Determine the (X, Y) coordinate at the center of the cell enclosing the given text.  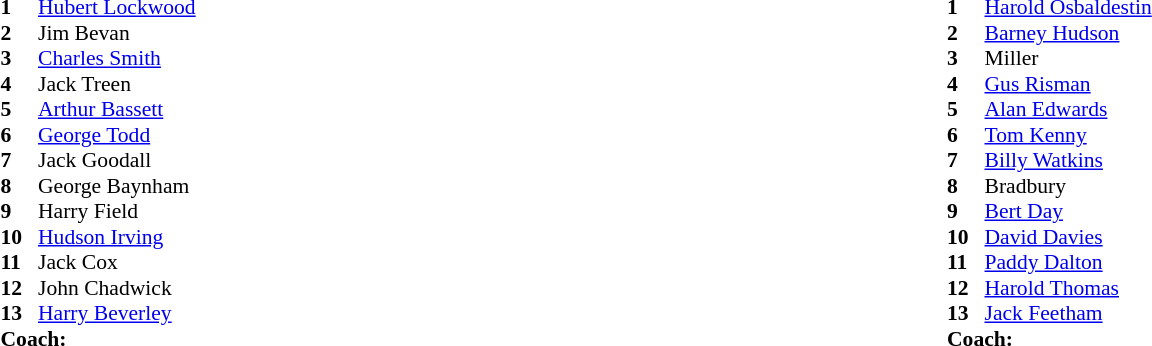
Harry Field (117, 211)
Harold Thomas (1068, 288)
Barney Hudson (1068, 33)
David Davies (1068, 237)
Alan Edwards (1068, 109)
Billy Watkins (1068, 161)
Jack Feetham (1068, 313)
George Baynham (117, 186)
Arthur Bassett (117, 109)
Paddy Dalton (1068, 263)
Jack Cox (117, 263)
Miller (1068, 59)
Jack Goodall (117, 161)
Bradbury (1068, 186)
Hudson Irving (117, 237)
Gus Risman (1068, 84)
Bert Day (1068, 211)
Tom Kenny (1068, 135)
George Todd (117, 135)
Harry Beverley (117, 313)
Jim Bevan (117, 33)
John Chadwick (117, 288)
Charles Smith (117, 59)
Jack Treen (117, 84)
